Pinpoint the cell where the given text exists, returning its [X, Y] midpoint coordinate. 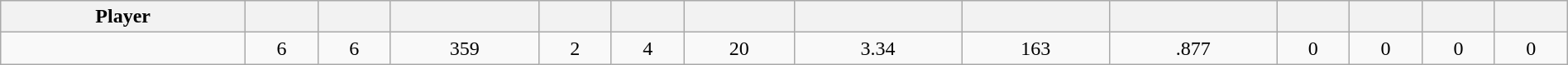
163 [1035, 48]
.877 [1193, 48]
20 [739, 48]
359 [465, 48]
3.34 [878, 48]
2 [575, 48]
4 [648, 48]
Player [123, 17]
